Identify which cell holds the provided text, then report its [x, y] central coordinate. 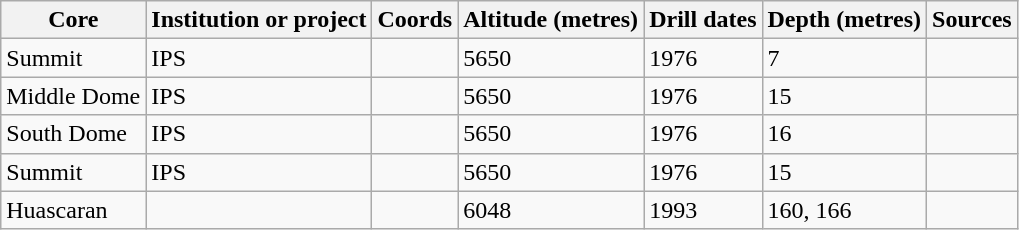
Drill dates [703, 20]
6048 [551, 210]
Huascaran [74, 210]
Altitude (metres) [551, 20]
1993 [703, 210]
Middle Dome [74, 96]
Institution or project [259, 20]
Core [74, 20]
Coords [415, 20]
Sources [972, 20]
South Dome [74, 134]
7 [844, 58]
Depth (metres) [844, 20]
160, 166 [844, 210]
16 [844, 134]
